Return the [X, Y] coordinate for the center point of the cell that contains the specified text.  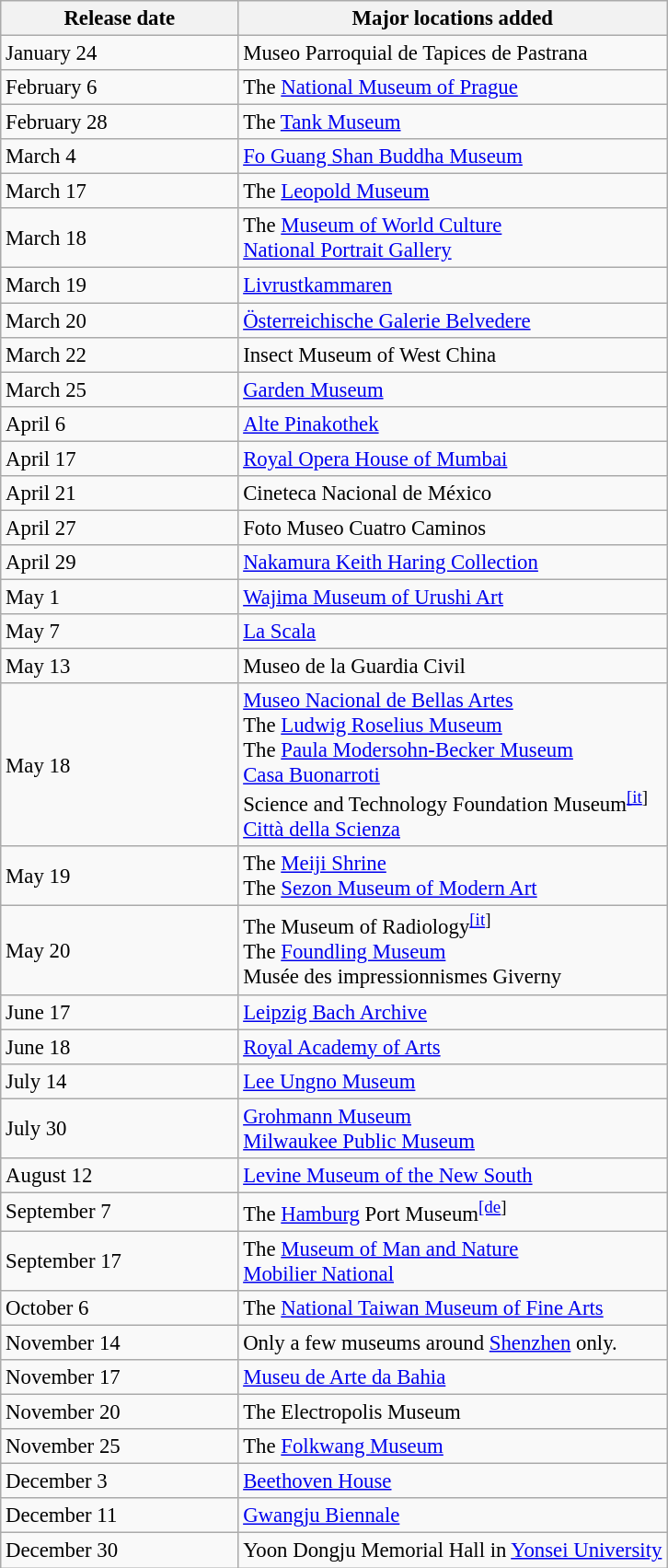
November 14 [120, 1343]
Cineteca Nacional de México [453, 494]
December 11 [120, 1516]
March 4 [120, 157]
Leipzig Bach Archive [453, 1012]
La Scala [453, 632]
Österreichische Galerie Belvedere [453, 320]
December 3 [120, 1481]
Nakamura Keith Haring Collection [453, 563]
Museu de Arte da Bahia [453, 1377]
April 6 [120, 424]
March 25 [120, 389]
Museo de la Guardia Civil [453, 667]
The National Museum of Prague [453, 87]
March 19 [120, 285]
May 7 [120, 632]
June 17 [120, 1012]
The Folkwang Museum [453, 1446]
February 6 [120, 87]
Fo Guang Shan Buddha Museum [453, 157]
Lee Ungno Museum [453, 1081]
March 20 [120, 320]
May 18 [120, 764]
March 18 [120, 238]
Major locations added [453, 18]
January 24 [120, 53]
April 21 [120, 494]
May 13 [120, 667]
The Meiji Shrine The Sezon Museum of Modern Art [453, 877]
Alte Pinakothek [453, 424]
Release date [120, 18]
Wajima Museum of Urushi Art [453, 597]
The National Taiwan Museum of Fine Arts [453, 1308]
Levine Museum of the New South [453, 1176]
March 17 [120, 192]
Museo Parroquial de Tapices de Pastrana [453, 53]
December 30 [120, 1551]
April 27 [120, 528]
July 14 [120, 1081]
Royal Academy of Arts [453, 1047]
November 25 [120, 1446]
Foto Museo Cuatro Caminos [453, 528]
March 22 [120, 354]
The Museum of World Culture National Portrait Gallery [453, 238]
Grohmann Museum Milwaukee Public Museum [453, 1129]
The Museum of Radiology[it] The Foundling Museum Musée des impressionnismes Giverny [453, 950]
November 20 [120, 1412]
August 12 [120, 1176]
May 19 [120, 877]
Gwangju Biennale [453, 1516]
The Electropolis Museum [453, 1412]
July 30 [120, 1129]
Garden Museum [453, 389]
September 7 [120, 1212]
June 18 [120, 1047]
October 6 [120, 1308]
May 1 [120, 597]
Yoon Dongju Memorial Hall in Yonsei University [453, 1551]
Beethoven House [453, 1481]
Only a few museums around Shenzhen only. [453, 1343]
September 17 [120, 1261]
May 20 [120, 950]
November 17 [120, 1377]
Insect Museum of West China [453, 354]
April 17 [120, 459]
Livrustkammaren [453, 285]
The Tank Museum [453, 122]
The Leopold Museum [453, 192]
The Hamburg Port Museum[de] [453, 1212]
Royal Opera House of Mumbai [453, 459]
The Museum of Man and Nature Mobilier National [453, 1261]
April 29 [120, 563]
February 28 [120, 122]
